Extract the (x, y) coordinate from the center of the cell holding the provided text.  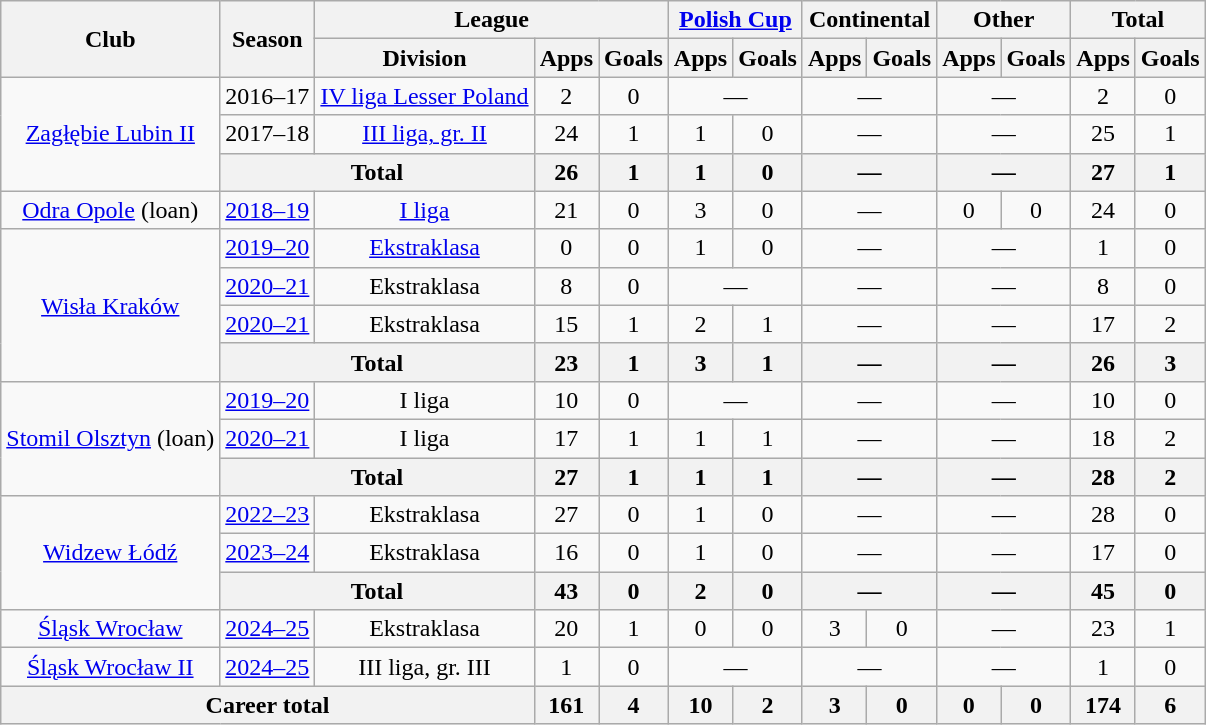
25 (1103, 134)
Wisła Kraków (110, 305)
16 (566, 553)
Continental (869, 20)
2016–17 (268, 96)
Polish Cup (735, 20)
Other (1004, 20)
21 (566, 210)
43 (566, 591)
Stomil Olsztyn (loan) (110, 438)
18 (1103, 438)
2022–23 (268, 515)
Division (424, 58)
6 (1170, 705)
Season (268, 39)
Career total (268, 705)
45 (1103, 591)
Widzew Łódź (110, 553)
Odra Opole (loan) (110, 210)
4 (634, 705)
League (492, 20)
20 (566, 629)
2017–18 (268, 134)
III liga, gr. II (424, 134)
Śląsk Wrocław II (110, 667)
III liga, gr. III (424, 667)
2018–19 (268, 210)
174 (1103, 705)
15 (566, 324)
Club (110, 39)
IV liga Lesser Poland (424, 96)
Zagłębie Lubin II (110, 134)
2023–24 (268, 553)
Śląsk Wrocław (110, 629)
161 (566, 705)
